Output the (X, Y) coordinate of the center of the cell containing the given text.  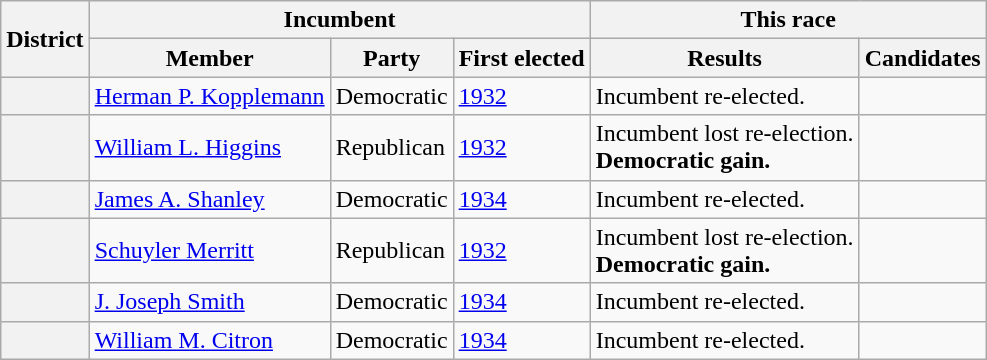
Candidates (922, 58)
This race (788, 20)
James A. Shanley (210, 199)
J. Joseph Smith (210, 302)
Party (392, 58)
Results (724, 58)
Herman P. Kopplemann (210, 96)
District (45, 39)
Incumbent (340, 20)
Schuyler Merritt (210, 250)
William L. Higgins (210, 148)
William M. Citron (210, 340)
First elected (522, 58)
Member (210, 58)
